Pinpoint the cell where the given text exists, returning its [X, Y] midpoint coordinate. 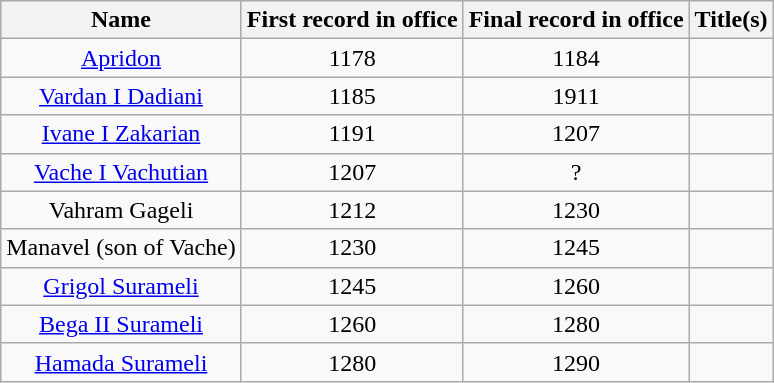
Vardan I Dadiani [122, 96]
Apridon [122, 58]
Title(s) [731, 20]
1911 [576, 96]
Manavel (son of Vache) [122, 248]
1290 [576, 362]
Final record in office [576, 20]
Bega II Surameli [122, 324]
Vache I Vachutian [122, 172]
1191 [352, 134]
? [576, 172]
1185 [352, 96]
Vahram Gageli [122, 210]
Ivane I Zakarian [122, 134]
1178 [352, 58]
Hamada Surameli [122, 362]
First record in office [352, 20]
1184 [576, 58]
Name [122, 20]
1212 [352, 210]
Grigol Surameli [122, 286]
